Return the [X, Y] coordinate for the center point of the cell that contains the specified text.  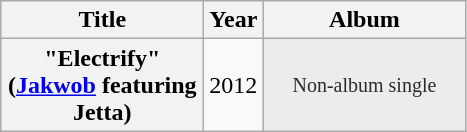
Non-album single [364, 85]
"Electrify"(Jakwob featuring Jetta) [102, 85]
Album [364, 20]
Year [234, 20]
Title [102, 20]
2012 [234, 85]
